Return the (x, y) coordinate for the center point of the cell that contains the specified text.  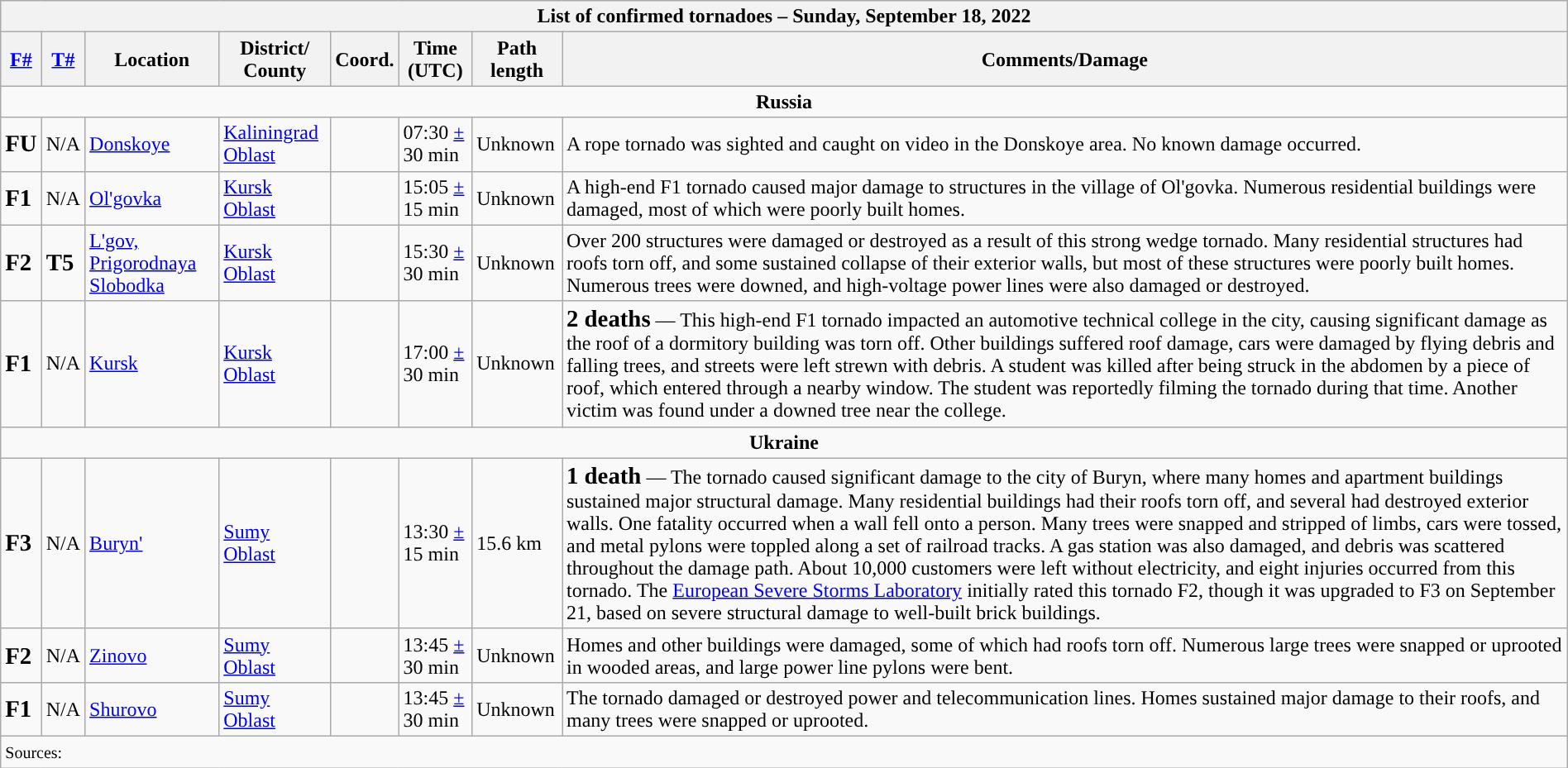
L'gov, Prigorodnaya Slobodka (152, 263)
Buryn' (152, 543)
Coord. (365, 60)
Donskoye (152, 144)
A rope tornado was sighted and caught on video in the Donskoye area. No known damage occurred. (1065, 144)
District/County (275, 60)
Location (152, 60)
Shurovo (152, 709)
F3 (22, 543)
17:00 ± 30 min (435, 364)
Ol'govka (152, 198)
15.6 km (518, 543)
Ukraine (784, 442)
Sources: (784, 751)
Time (UTC) (435, 60)
Zinovo (152, 655)
13:30 ± 15 min (435, 543)
Path length (518, 60)
Kursk (152, 364)
Kaliningrad Oblast (275, 144)
15:30 ± 30 min (435, 263)
F# (22, 60)
15:05 ± 15 min (435, 198)
FU (22, 144)
07:30 ± 30 min (435, 144)
T5 (63, 263)
List of confirmed tornadoes – Sunday, September 18, 2022 (784, 17)
T# (63, 60)
Russia (784, 102)
Comments/Damage (1065, 60)
